For the text-containing cell, return its midpoint in [X, Y] coordinate format. 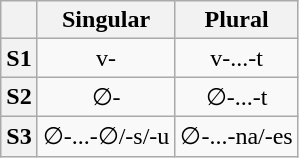
v- [106, 58]
v-...-t [236, 58]
∅-...-t [236, 97]
∅- [106, 97]
Singular [106, 20]
S3 [19, 136]
Plural [236, 20]
S1 [19, 58]
S2 [19, 97]
∅-...-na/-es [236, 136]
∅-...-∅/-s/-u [106, 136]
